Return the [X, Y] coordinate for the center point of the cell that contains the specified text.  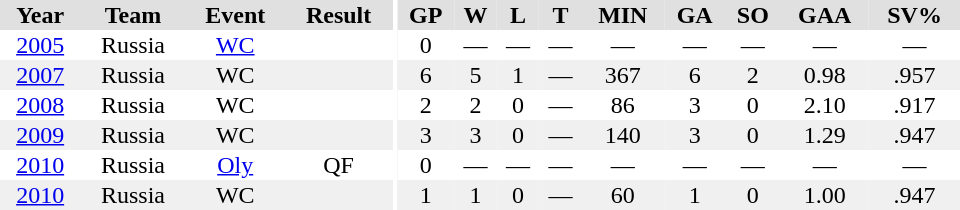
60 [623, 195]
140 [623, 135]
L [518, 15]
2.10 [824, 105]
0.98 [824, 75]
MIN [623, 15]
Team [132, 15]
GA [694, 15]
2007 [40, 75]
W [475, 15]
Result [339, 15]
86 [623, 105]
GAA [824, 15]
.917 [914, 105]
SO [752, 15]
QF [339, 165]
T [560, 15]
Year [40, 15]
SV% [914, 15]
2008 [40, 105]
1.00 [824, 195]
Event [236, 15]
.957 [914, 75]
1.29 [824, 135]
2009 [40, 135]
367 [623, 75]
Oly [236, 165]
5 [475, 75]
2005 [40, 45]
GP [426, 15]
